Capture the cell that displays the provided text and extract its (x, y) central coordinate. 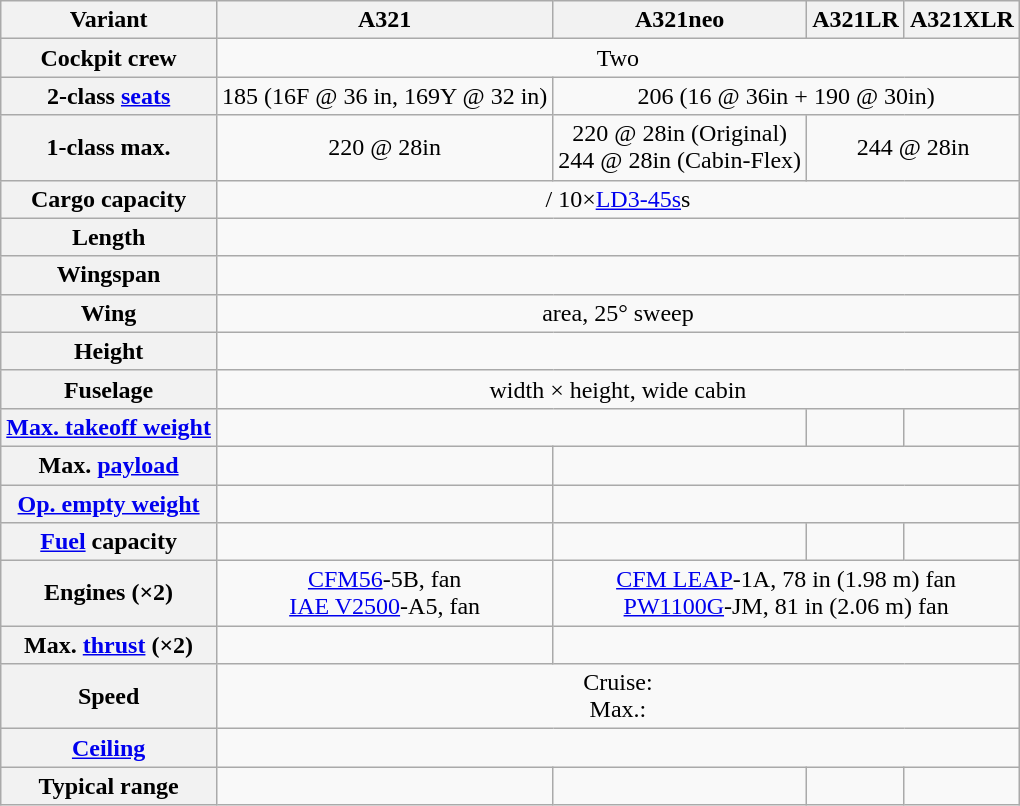
185 (16F @ 36 in, 169Y @ 32 in) (384, 96)
Fuel capacity (109, 542)
Op. empty weight (109, 503)
A321neo (680, 20)
Wingspan (109, 275)
A321 (384, 20)
244 @ 28in (914, 148)
Fuselage (109, 389)
Variant (109, 20)
A321LR (856, 20)
Max. thrust (×2) (109, 645)
Ceiling (109, 748)
Height (109, 351)
Max. takeoff weight (109, 427)
Speed (109, 696)
CFM LEAP-1A, 78 in (1.98 m) fanPW1100G-JM, 81 in (2.06 m) fan (786, 594)
A321XLR (962, 20)
Typical range (109, 786)
Max. payload (109, 465)
Two (618, 58)
Cockpit crew (109, 58)
Engines (×2) (109, 594)
Length (109, 237)
width × height, wide cabin (618, 389)
Wing (109, 313)
220 @ 28in (Original)244 @ 28in (Cabin-Flex) (680, 148)
206 (16 @ 36in + 190 @ 30in) (786, 96)
/ 10×LD3-45ss (618, 199)
220 @ 28in (384, 148)
1-class max. (109, 148)
area, 25° sweep (618, 313)
CFM56-5B, fanIAE V2500-A5, fan (384, 594)
Cargo capacity (109, 199)
2-class seats (109, 96)
Cruise: Max.: (618, 696)
